Return the (X, Y) coordinate for the center point of the cell that contains the specified text.  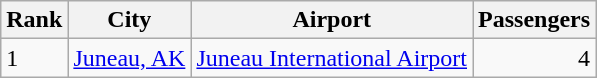
Passengers (534, 20)
1 (34, 58)
Juneau International Airport (332, 58)
Rank (34, 20)
4 (534, 58)
City (130, 20)
Juneau, AK (130, 58)
Airport (332, 20)
